Provide the [X, Y] coordinate of the cell's center where the given text is located.  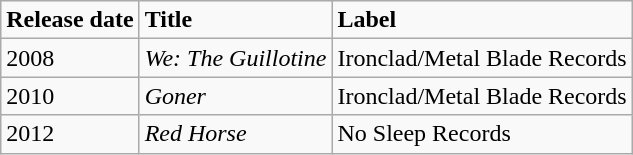
Goner [236, 96]
Red Horse [236, 134]
No Sleep Records [482, 134]
We: The Guillotine [236, 58]
2008 [70, 58]
Title [236, 20]
2010 [70, 96]
Release date [70, 20]
2012 [70, 134]
Label [482, 20]
